Pinpoint the cell where the given text exists, returning its [x, y] midpoint coordinate. 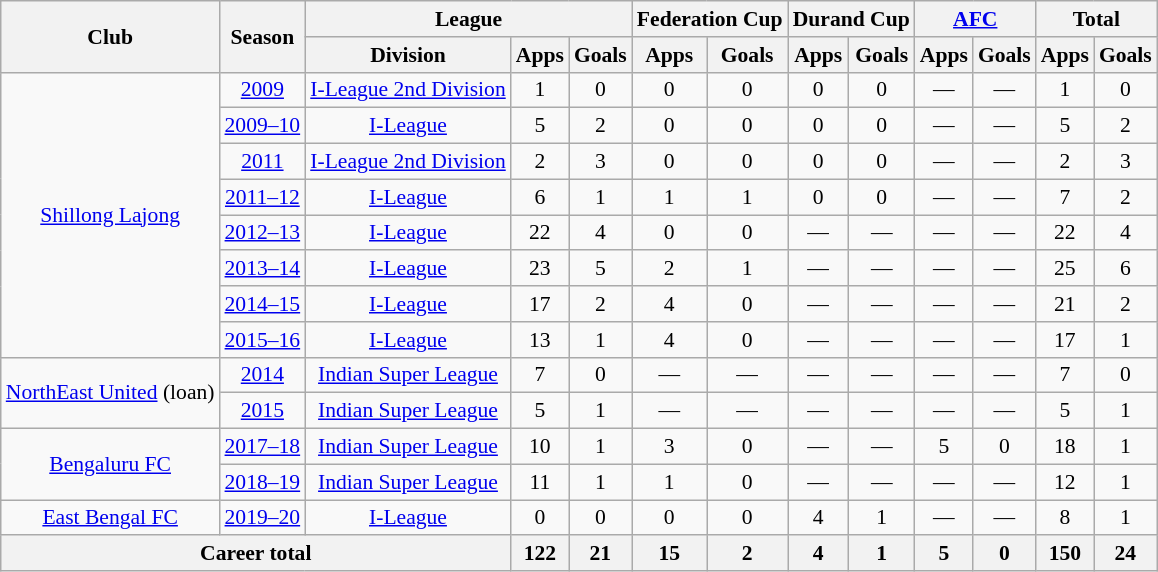
Shillong Lajong [110, 214]
2015 [263, 411]
2011 [263, 162]
2014 [263, 375]
Durand Cup [852, 19]
League [468, 19]
150 [1065, 554]
2009–10 [263, 126]
2014–15 [263, 304]
Bengaluru FC [110, 464]
23 [540, 269]
2011–12 [263, 197]
2009 [263, 90]
2017–18 [263, 447]
Total [1096, 19]
12 [1065, 482]
2015–16 [263, 340]
11 [540, 482]
24 [1126, 554]
Career total [256, 554]
Club [110, 36]
2019–20 [263, 518]
8 [1065, 518]
2018–19 [263, 482]
122 [540, 554]
Division [408, 55]
East Bengal FC [110, 518]
2013–14 [263, 269]
Season [263, 36]
NorthEast United (loan) [110, 392]
10 [540, 447]
25 [1065, 269]
13 [540, 340]
AFC [976, 19]
18 [1065, 447]
2012–13 [263, 233]
Federation Cup [710, 19]
15 [670, 554]
